For the text-containing cell, return its midpoint in (X, Y) coordinate format. 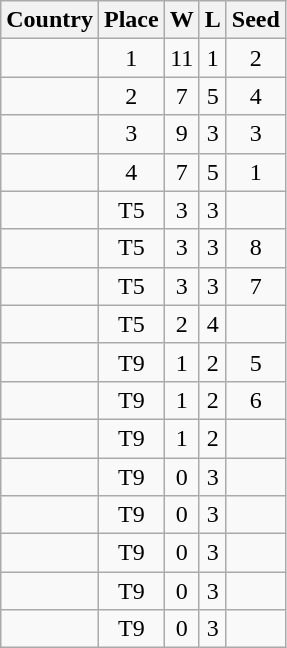
Seed (256, 20)
L (212, 20)
6 (256, 400)
W (182, 20)
9 (182, 134)
11 (182, 58)
Country (50, 20)
Place (131, 20)
8 (256, 248)
